Find where the given text appears and provide that cell's center as [X, Y] coordinate. 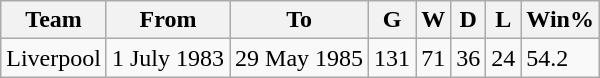
36 [468, 58]
G [392, 20]
W [434, 20]
Team [54, 20]
L [504, 20]
Liverpool [54, 58]
From [168, 20]
29 May 1985 [300, 58]
D [468, 20]
24 [504, 58]
54.2 [560, 58]
71 [434, 58]
1 July 1983 [168, 58]
Win% [560, 20]
To [300, 20]
131 [392, 58]
